Find where the given text appears and provide that cell's center as [X, Y] coordinate. 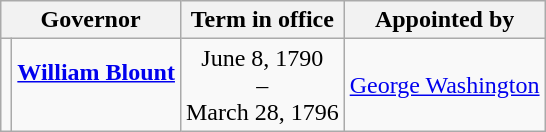
Term in office [262, 20]
William Blount [96, 85]
Governor [91, 20]
Appointed by [444, 20]
June 8, 1790–March 28, 1796 [262, 85]
George Washington [444, 85]
